Return the (x, y) coordinate for the center point of the cell that contains the specified text.  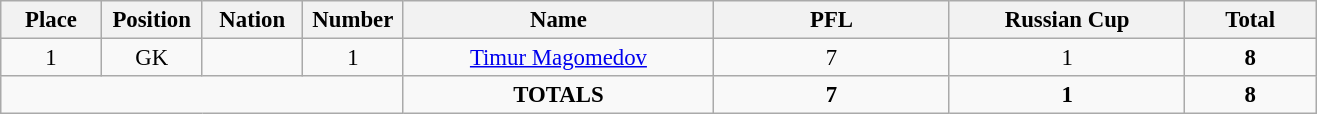
GK (152, 58)
Name (558, 20)
Total (1250, 20)
Nation (252, 20)
PFL (832, 20)
Russian Cup (1067, 20)
Number (354, 20)
Timur Magomedov (558, 58)
Place (52, 20)
Position (152, 20)
TOTALS (558, 95)
